Locate the cell with the specified text and output its [X, Y] center coordinate. 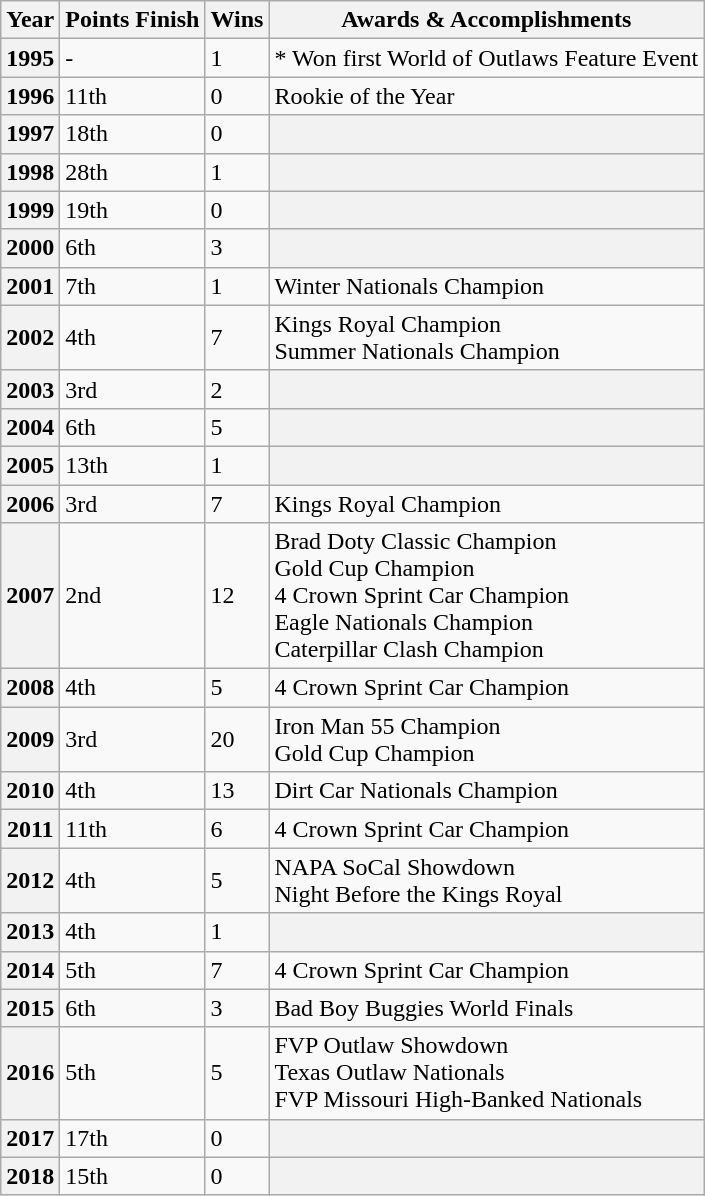
2000 [30, 248]
6 [237, 829]
2009 [30, 740]
12 [237, 596]
- [132, 58]
Year [30, 20]
2003 [30, 389]
Iron Man 55 ChampionGold Cup Champion [486, 740]
2015 [30, 1008]
2018 [30, 1176]
13th [132, 465]
1998 [30, 172]
2008 [30, 688]
Points Finish [132, 20]
2001 [30, 286]
Bad Boy Buggies World Finals [486, 1008]
2007 [30, 596]
2006 [30, 503]
2005 [30, 465]
FVP Outlaw ShowdownTexas Outlaw NationalsFVP Missouri High-Banked Nationals [486, 1073]
* Won first World of Outlaws Feature Event [486, 58]
13 [237, 791]
NAPA SoCal ShowdownNight Before the Kings Royal [486, 880]
19th [132, 210]
18th [132, 134]
17th [132, 1138]
Kings Royal Champion [486, 503]
15th [132, 1176]
1996 [30, 96]
20 [237, 740]
2002 [30, 338]
Kings Royal ChampionSummer Nationals Champion [486, 338]
2010 [30, 791]
2013 [30, 932]
2012 [30, 880]
2014 [30, 970]
1995 [30, 58]
2011 [30, 829]
1997 [30, 134]
2004 [30, 427]
Wins [237, 20]
2 [237, 389]
Rookie of the Year [486, 96]
1999 [30, 210]
Winter Nationals Champion [486, 286]
2016 [30, 1073]
Awards & Accomplishments [486, 20]
28th [132, 172]
2nd [132, 596]
Dirt Car Nationals Champion [486, 791]
7th [132, 286]
2017 [30, 1138]
Brad Doty Classic ChampionGold Cup Champion4 Crown Sprint Car ChampionEagle Nationals ChampionCaterpillar Clash Champion [486, 596]
